Capture the cell that displays the provided text and extract its (x, y) central coordinate. 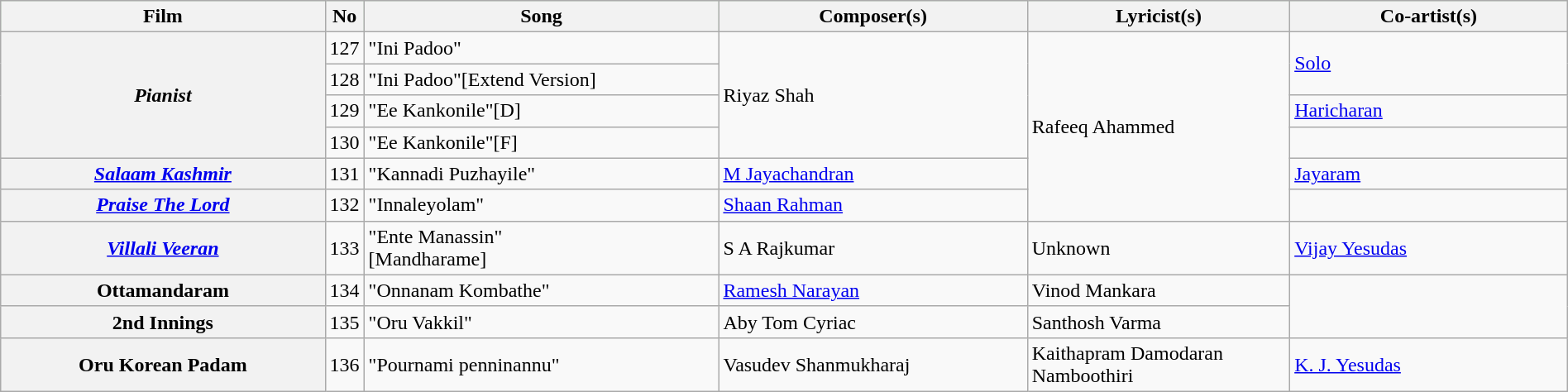
Rafeeq Ahammed (1158, 127)
Pianist (163, 95)
127 (344, 48)
Riyaz Shah (873, 95)
"Ente Manassin"[Mandharame] (541, 248)
Shaan Rahman (873, 205)
128 (344, 79)
Vinod Mankara (1158, 290)
Santhosh Varma (1158, 322)
"Ee Kankonile"[D] (541, 111)
Ramesh Narayan (873, 290)
M Jayachandran (873, 174)
129 (344, 111)
Aby Tom Cyriac (873, 322)
130 (344, 142)
"Innaleyolam" (541, 205)
136 (344, 364)
Vasudev Shanmukharaj (873, 364)
S A Rajkumar (873, 248)
Salaam Kashmir (163, 174)
133 (344, 248)
Lyricist(s) (1158, 17)
Oru Korean Padam (163, 364)
"Ini Padoo" (541, 48)
K. J. Yesudas (1429, 364)
Song (541, 17)
Jayaram (1429, 174)
131 (344, 174)
"Kannadi Puzhayile" (541, 174)
Ottamandaram (163, 290)
132 (344, 205)
"Ini Padoo"[Extend Version] (541, 79)
Unknown (1158, 248)
Solo (1429, 64)
Vijay Yesudas (1429, 248)
"Ee Kankonile"[F] (541, 142)
2nd Innings (163, 322)
Co-artist(s) (1429, 17)
"Onnanam Kombathe" (541, 290)
"Oru Vakkil" (541, 322)
Composer(s) (873, 17)
134 (344, 290)
Film (163, 17)
"Pournami penninannu" (541, 364)
Villali Veeran (163, 248)
Haricharan (1429, 111)
Kaithapram Damodaran Namboothiri (1158, 364)
No (344, 17)
135 (344, 322)
Praise The Lord (163, 205)
